Scan for the cell matching the given text and deliver its (X, Y) coordinate at center. 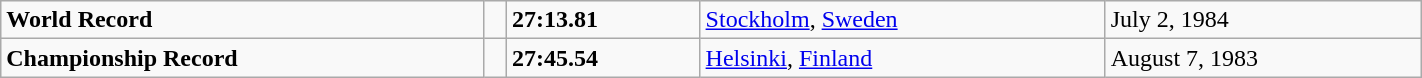
World Record (243, 20)
July 2, 1984 (1263, 20)
27:13.81 (603, 20)
August 7, 1983 (1263, 58)
Championship Record (243, 58)
Stockholm, Sweden (902, 20)
27:45.54 (603, 58)
Helsinki, Finland (902, 58)
